Search for the cell housing the specified text and yield its (x, y) center coordinate. 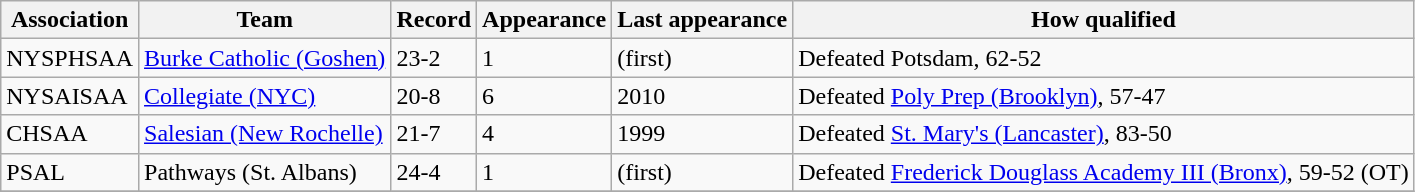
NYSPHSAA (70, 58)
NYSAISAA (70, 96)
Last appearance (702, 20)
20-8 (434, 96)
Defeated St. Mary's (Lancaster), 83-50 (1104, 134)
Appearance (544, 20)
1999 (702, 134)
Association (70, 20)
Defeated Frederick Douglass Academy III (Bronx), 59-52 (OT) (1104, 172)
How qualified (1104, 20)
Record (434, 20)
4 (544, 134)
24-4 (434, 172)
21-7 (434, 134)
Burke Catholic (Goshen) (265, 58)
6 (544, 96)
2010 (702, 96)
Pathways (St. Albans) (265, 172)
CHSAA (70, 134)
Collegiate (NYC) (265, 96)
Defeated Potsdam, 62-52 (1104, 58)
Team (265, 20)
Defeated Poly Prep (Brooklyn), 57-47 (1104, 96)
PSAL (70, 172)
23-2 (434, 58)
Salesian (New Rochelle) (265, 134)
